Search for the cell housing the specified text and yield its (x, y) center coordinate. 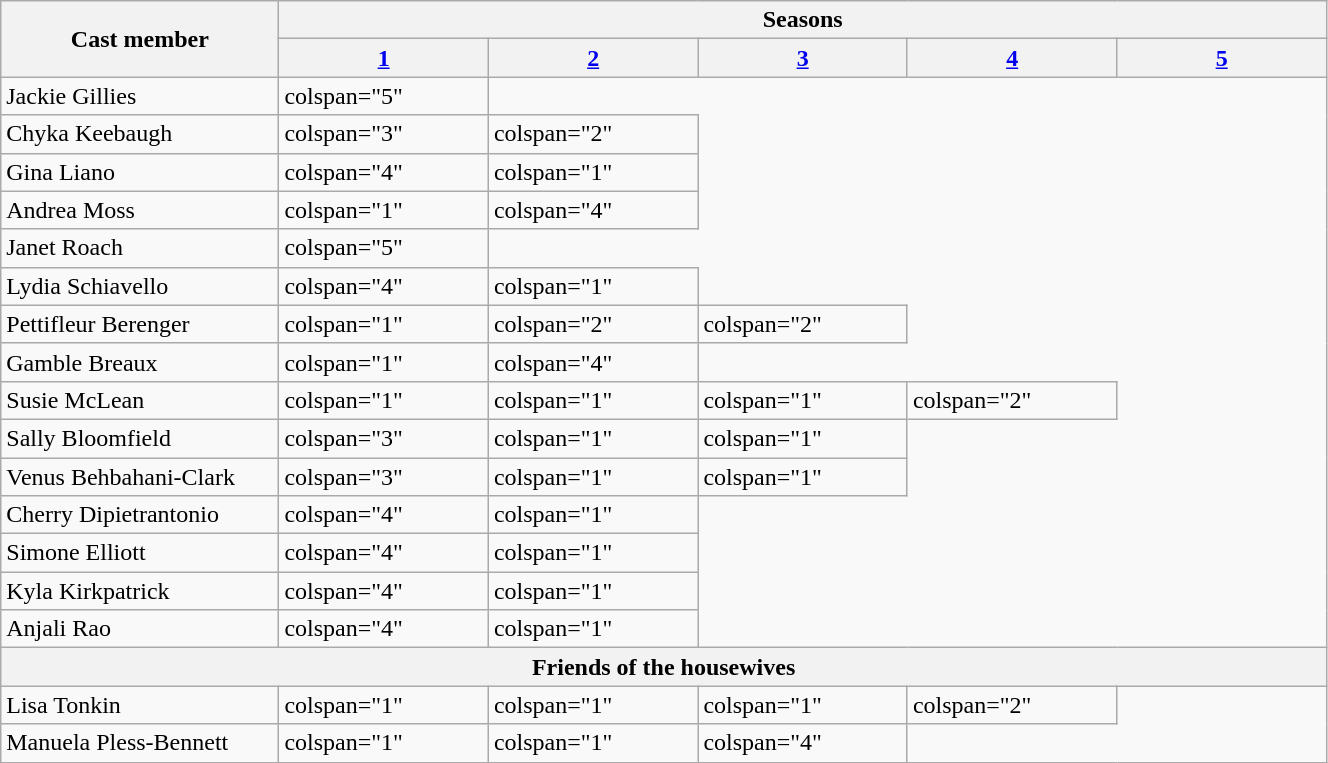
Andrea Moss (140, 210)
Simone Elliott (140, 553)
Venus Behbahani-Clark (140, 477)
Susie McLean (140, 400)
Sally Bloomfield (140, 438)
3 (803, 58)
Gamble Breaux (140, 362)
Chyka Keebaugh (140, 134)
Lydia Schiavello (140, 286)
Manuela Pless-Bennett (140, 743)
5 (1222, 58)
Kyla Kirkpatrick (140, 591)
Jackie Gillies (140, 96)
Janet Roach (140, 248)
Pettifleur Berenger (140, 324)
Gina Liano (140, 172)
Anjali Rao (140, 629)
Seasons (803, 20)
Cherry Dipietrantonio (140, 515)
Lisa Tonkin (140, 705)
4 (1012, 58)
Friends of the housewives (664, 667)
Cast member (140, 39)
2 (593, 58)
1 (384, 58)
